Return the [x, y] coordinate for the center point of the cell that contains the specified text.  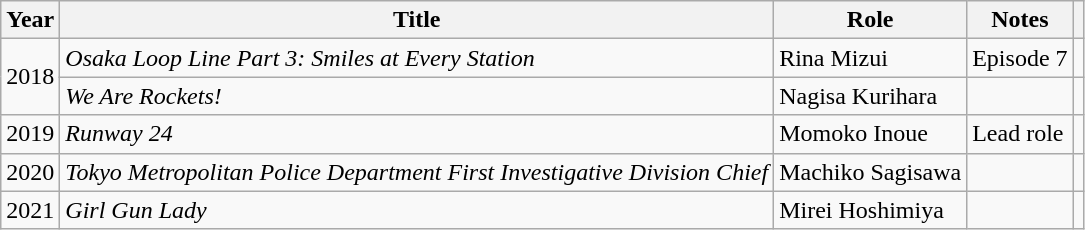
Osaka Loop Line Part 3: Smiles at Every Station [417, 58]
Runway 24 [417, 134]
Mirei Hoshimiya [870, 210]
Girl Gun Lady [417, 210]
Notes [1020, 20]
Lead role [1020, 134]
Tokyo Metropolitan Police Department First Investigative Division Chief [417, 172]
Role [870, 20]
Year [30, 20]
We Are Rockets! [417, 96]
2019 [30, 134]
Episode 7 [1020, 58]
Momoko Inoue [870, 134]
2021 [30, 210]
Machiko Sagisawa [870, 172]
Rina Mizui [870, 58]
2018 [30, 77]
2020 [30, 172]
Nagisa Kurihara [870, 96]
Title [417, 20]
